Pinpoint the cell where the given text exists, returning its [X, Y] midpoint coordinate. 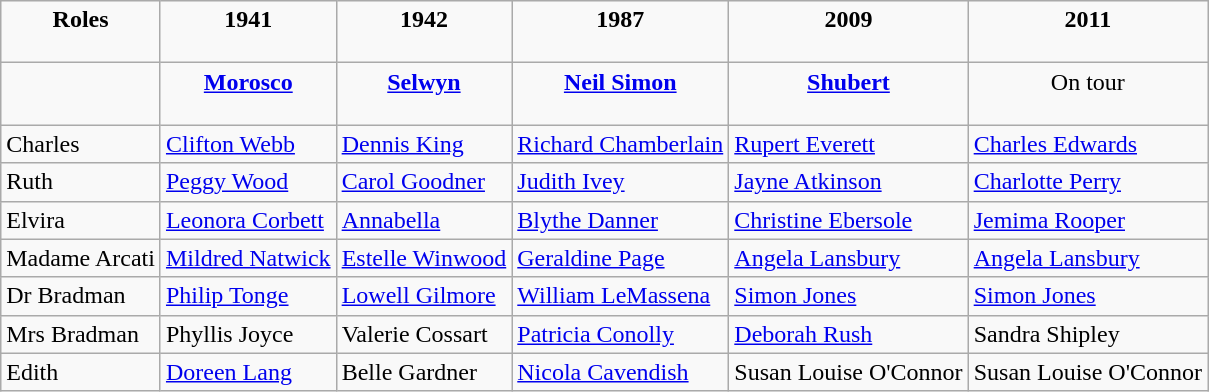
Blythe Danner [620, 220]
Doreen Lang [248, 372]
Geraldine Page [620, 258]
Rupert Everett [848, 144]
Elvira [81, 220]
Jemima Rooper [1088, 220]
William LeMassena [620, 296]
Peggy Wood [248, 182]
Deborah Rush [848, 334]
Dr Bradman [81, 296]
Charlotte Perry [1088, 182]
Leonora Corbett [248, 220]
Charles [81, 144]
Charles Edwards [1088, 144]
Nicola Cavendish [620, 372]
Shubert [848, 94]
Patricia Conolly [620, 334]
Dennis King [424, 144]
1987 [620, 32]
Edith [81, 372]
Madame Arcati [81, 258]
Mildred Natwick [248, 258]
On tour [1088, 94]
1942 [424, 32]
Sandra Shipley [1088, 334]
Ruth [81, 182]
Selwyn [424, 94]
Belle Gardner [424, 372]
Phyllis Joyce [248, 334]
Richard Chamberlain [620, 144]
Clifton Webb [248, 144]
Carol Goodner [424, 182]
Jayne Atkinson [848, 182]
Estelle Winwood [424, 258]
1941 [248, 32]
Roles [81, 32]
2009 [848, 32]
Judith Ivey [620, 182]
Valerie Cossart [424, 334]
Morosco [248, 94]
2011 [1088, 32]
Neil Simon [620, 94]
Mrs Bradman [81, 334]
Christine Ebersole [848, 220]
Philip Tonge [248, 296]
Annabella [424, 220]
Lowell Gilmore [424, 296]
